Identify which cell holds the provided text, then report its [X, Y] central coordinate. 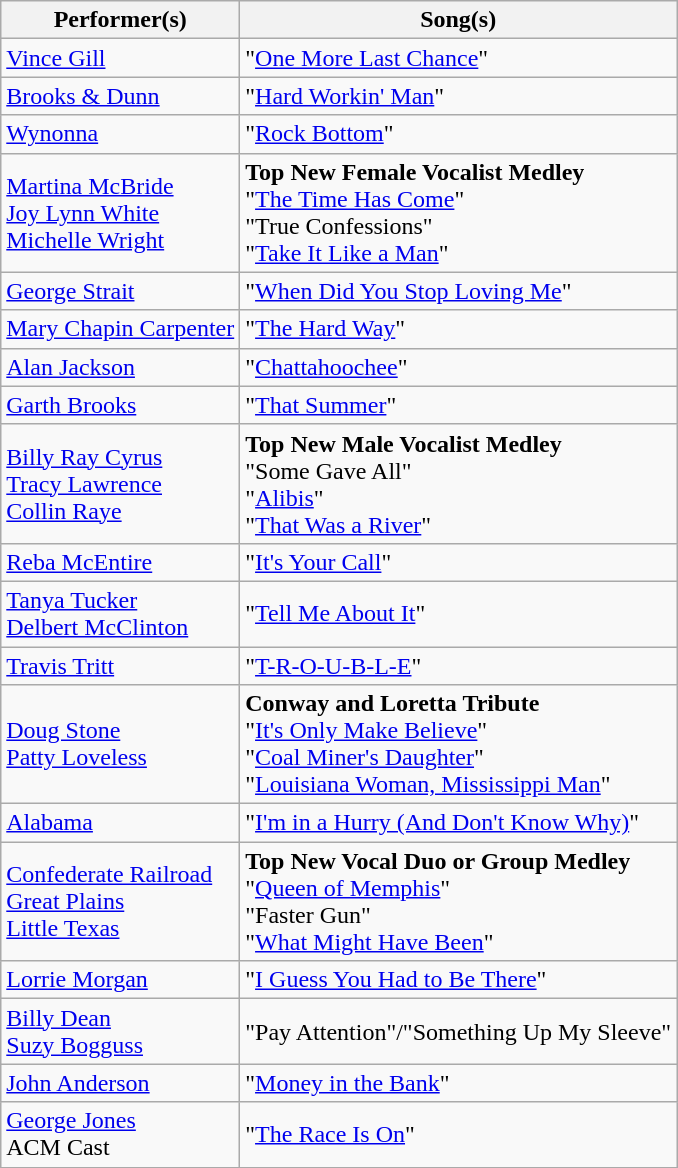
Alabama [120, 823]
"I Guess You Had to Be There" [458, 980]
Top New Male Vocalist Medley"Some Gave All""Alibis""That Was a River" [458, 484]
Top New Female Vocalist Medley"The Time Has Come""True Confessions""Take It Like a Man" [458, 212]
Reba McEntire [120, 562]
Wynonna [120, 134]
Vince Gill [120, 58]
"Hard Workin' Man" [458, 96]
Martina McBrideJoy Lynn WhiteMichelle Wright [120, 212]
"When Did You Stop Loving Me" [458, 291]
Billy Ray CyrusTracy LawrenceCollin Raye [120, 484]
"Chattahoochee" [458, 367]
Performer(s) [120, 20]
Song(s) [458, 20]
Brooks & Dunn [120, 96]
"Rock Bottom" [458, 134]
"The Race Is On" [458, 1134]
Doug StonePatty Loveless [120, 744]
"It's Your Call" [458, 562]
Garth Brooks [120, 405]
Alan Jackson [120, 367]
George Jones ACM Cast [120, 1134]
"T-R-O-U-B-L-E" [458, 665]
"The Hard Way" [458, 329]
Confederate RailroadGreat PlainsLittle Texas [120, 902]
Top New Vocal Duo or Group Medley"Queen of Memphis""Faster Gun""What Might Have Been" [458, 902]
Conway and Loretta Tribute"It's Only Make Believe""Coal Miner's Daughter""Louisiana Woman, Mississippi Man" [458, 744]
"I'm in a Hurry (And Don't Know Why)" [458, 823]
Tanya TuckerDelbert McClinton [120, 614]
Billy DeanSuzy Bogguss [120, 1032]
"That Summer" [458, 405]
"Money in the Bank" [458, 1083]
"Pay Attention"/"Something Up My Sleeve" [458, 1032]
Lorrie Morgan [120, 980]
John Anderson [120, 1083]
"One More Last Chance" [458, 58]
Travis Tritt [120, 665]
George Strait [120, 291]
"Tell Me About It" [458, 614]
Mary Chapin Carpenter [120, 329]
